From the cell containing the given text, extract its center point as (x, y) coordinate. 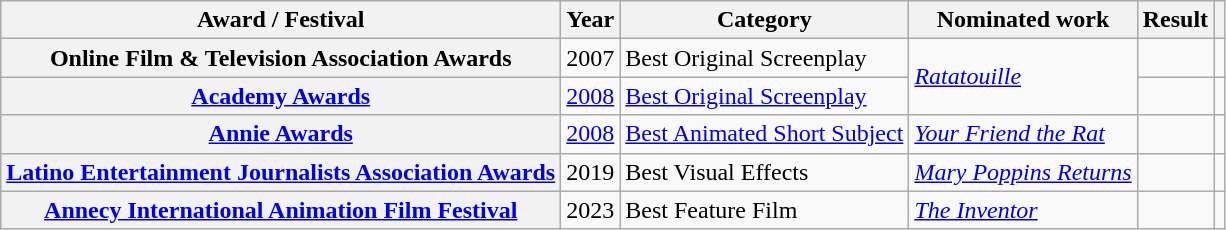
Mary Poppins Returns (1023, 172)
Year (590, 20)
The Inventor (1023, 210)
2019 (590, 172)
Category (764, 20)
Your Friend the Rat (1023, 134)
Award / Festival (281, 20)
Annie Awards (281, 134)
Online Film & Television Association Awards (281, 58)
Academy Awards (281, 96)
Best Feature Film (764, 210)
2023 (590, 210)
Nominated work (1023, 20)
Ratatouille (1023, 77)
Best Visual Effects (764, 172)
Best Animated Short Subject (764, 134)
Result (1175, 20)
Latino Entertainment Journalists Association Awards (281, 172)
2007 (590, 58)
Annecy International Animation Film Festival (281, 210)
